Output the (x, y) coordinate of the center of the cell containing the given text.  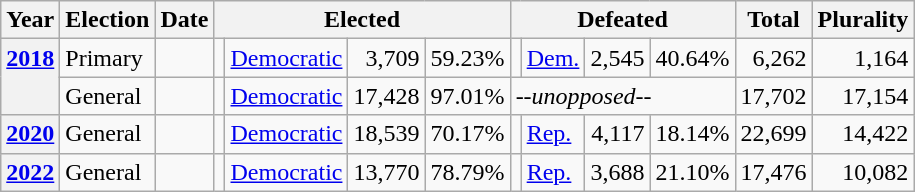
Election (108, 20)
17,702 (774, 96)
2020 (30, 134)
2018 (30, 77)
Plurality (863, 20)
17,428 (386, 96)
17,154 (863, 96)
17,476 (774, 172)
13,770 (386, 172)
10,082 (863, 172)
Defeated (622, 20)
3,709 (386, 58)
Year (30, 20)
70.17% (468, 134)
Date (184, 20)
2022 (30, 172)
6,262 (774, 58)
18.14% (692, 134)
18,539 (386, 134)
21.10% (692, 172)
Elected (362, 20)
3,688 (618, 172)
Primary (108, 58)
14,422 (863, 134)
--unopposed-- (622, 96)
1,164 (863, 58)
4,117 (618, 134)
Total (774, 20)
59.23% (468, 58)
22,699 (774, 134)
97.01% (468, 96)
Dem. (553, 58)
40.64% (692, 58)
2,545 (618, 58)
78.79% (468, 172)
